Extract the [X, Y] coordinate from the center of the cell holding the provided text.  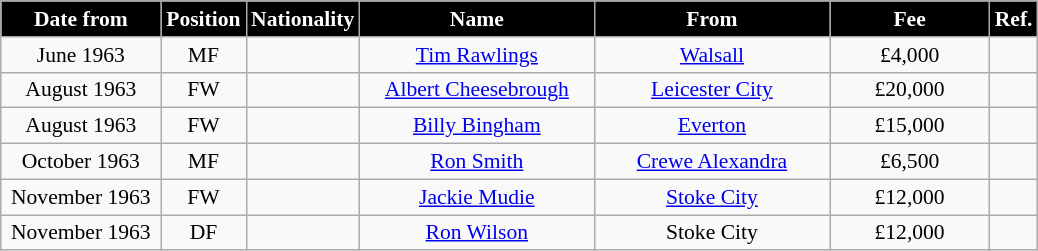
Billy Bingham [476, 126]
Leicester City [712, 90]
£20,000 [910, 90]
DF [204, 233]
June 1963 [81, 55]
Date from [81, 19]
Position [204, 19]
Walsall [712, 55]
£4,000 [910, 55]
Crewe Alexandra [712, 162]
October 1963 [81, 162]
Ron Wilson [476, 233]
Albert Cheesebrough [476, 90]
Name [476, 19]
Everton [712, 126]
£6,500 [910, 162]
Ron Smith [476, 162]
From [712, 19]
£15,000 [910, 126]
Jackie Mudie [476, 197]
Nationality [302, 19]
Ref. [1014, 19]
Fee [910, 19]
Tim Rawlings [476, 55]
